Determine the (x, y) coordinate at the center of the cell enclosing the given text.  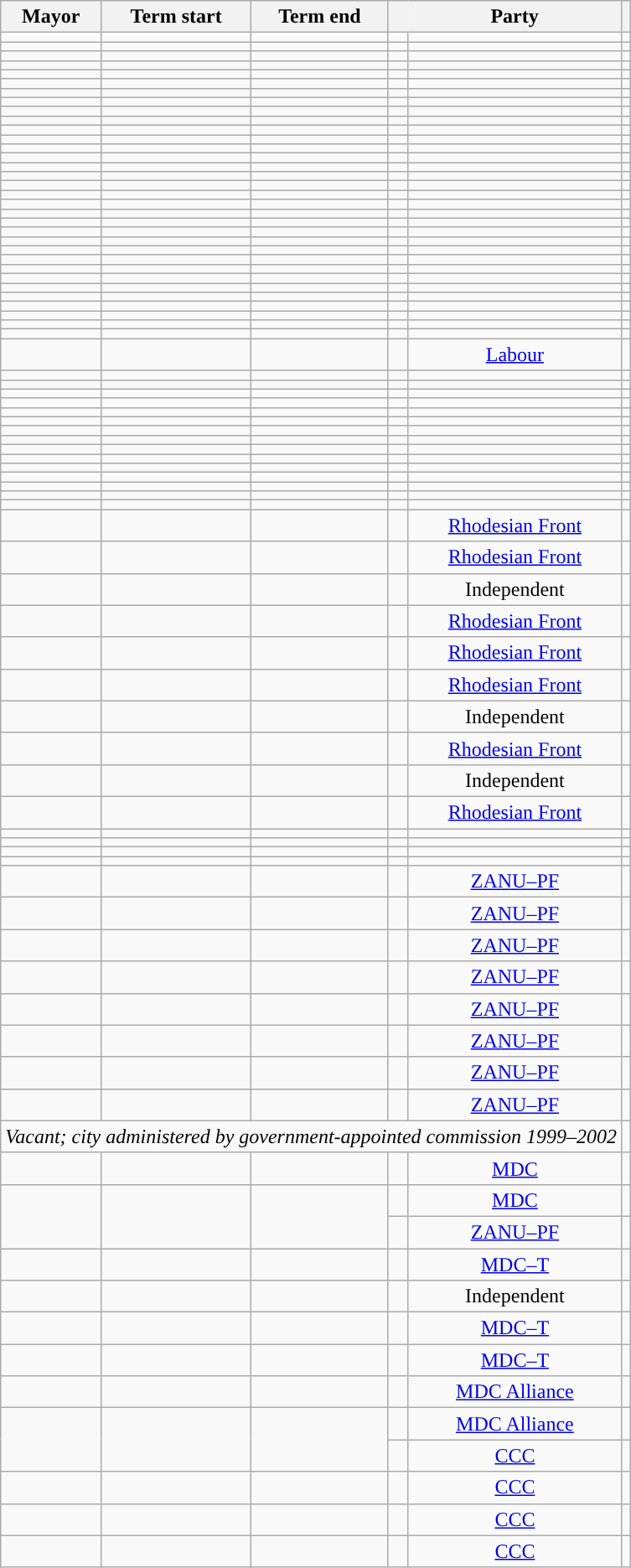
Vacant; city administered by government-appointed commission 1999–2002 (312, 1136)
Term start (176, 17)
Mayor (51, 17)
Labour (515, 354)
Term end (320, 17)
Party (515, 17)
